Identify which cell holds the provided text, then report its (X, Y) central coordinate. 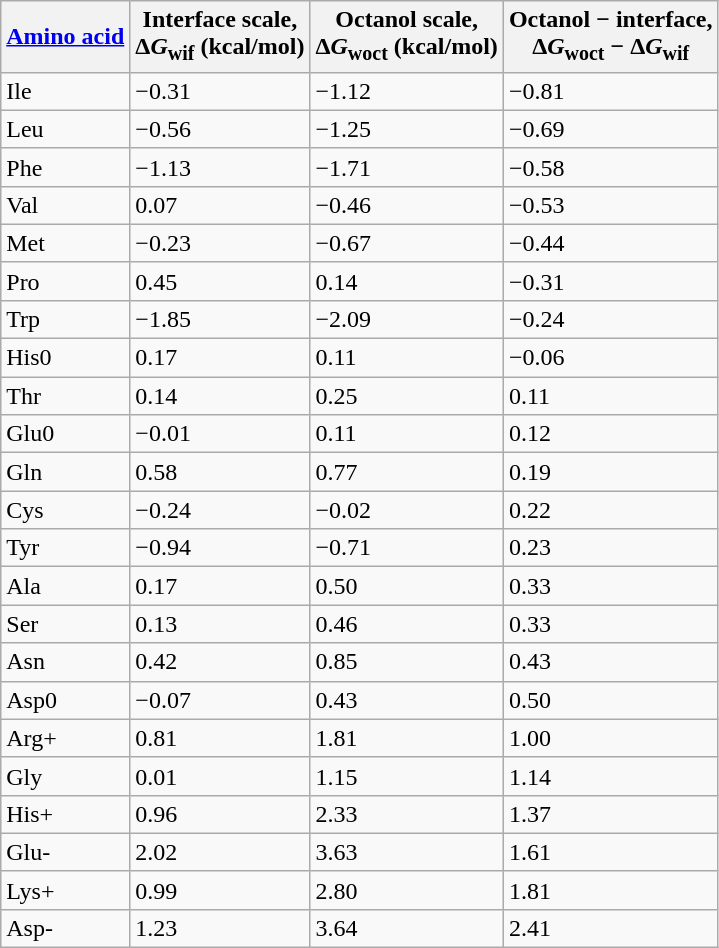
−0.81 (610, 91)
0.46 (406, 624)
0.77 (406, 472)
−1.85 (220, 319)
1.61 (610, 852)
0.45 (220, 281)
2.80 (406, 890)
Cys (66, 510)
Interface scale, ΔGwif (kcal/mol) (220, 36)
Lys+ (66, 890)
−1.71 (406, 167)
0.58 (220, 472)
Octanol − interface, ΔGwoct − ΔGwif (610, 36)
Leu (66, 129)
−0.58 (610, 167)
Phe (66, 167)
−0.69 (610, 129)
Glu0 (66, 434)
Ile (66, 91)
3.64 (406, 928)
−1.25 (406, 129)
Asn (66, 662)
0.81 (220, 738)
0.01 (220, 776)
Octanol scale, ΔGwoct (kcal/mol) (406, 36)
Asp- (66, 928)
0.23 (610, 548)
−0.46 (406, 205)
−0.67 (406, 243)
−0.07 (220, 700)
2.33 (406, 814)
−0.44 (610, 243)
Trp (66, 319)
0.12 (610, 434)
−0.94 (220, 548)
−2.09 (406, 319)
1.37 (610, 814)
1.14 (610, 776)
0.96 (220, 814)
−0.06 (610, 358)
1.00 (610, 738)
Thr (66, 396)
Met (66, 243)
Pro (66, 281)
Amino acid (66, 36)
Tyr (66, 548)
1.23 (220, 928)
0.99 (220, 890)
Glu- (66, 852)
Asp0 (66, 700)
3.63 (406, 852)
0.22 (610, 510)
0.07 (220, 205)
Arg+ (66, 738)
0.25 (406, 396)
−0.53 (610, 205)
−0.01 (220, 434)
−0.71 (406, 548)
−0.56 (220, 129)
Gln (66, 472)
His+ (66, 814)
1.15 (406, 776)
0.42 (220, 662)
−1.13 (220, 167)
0.13 (220, 624)
0.19 (610, 472)
Gly (66, 776)
Val (66, 205)
0.85 (406, 662)
2.41 (610, 928)
His0 (66, 358)
−1.12 (406, 91)
Ala (66, 586)
−0.02 (406, 510)
Ser (66, 624)
−0.23 (220, 243)
2.02 (220, 852)
